Determine the (x, y) coordinate at the center of the cell enclosing the given text.  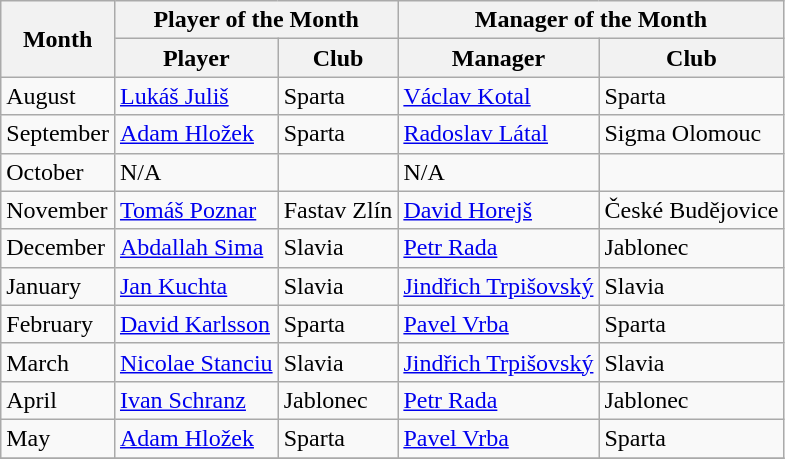
Sigma Olomouc (692, 134)
March (58, 362)
November (58, 210)
Lukáš Juliš (196, 96)
Abdallah Sima (196, 248)
Radoslav Látal (498, 134)
Jan Kuchta (196, 286)
April (58, 400)
May (58, 438)
Manager of the Month (591, 20)
Václav Kotal (498, 96)
August (58, 96)
October (58, 172)
David Karlsson (196, 324)
Ivan Schranz (196, 400)
Month (58, 39)
December (58, 248)
Tomáš Poznar (196, 210)
Nicolae Stanciu (196, 362)
České Budějovice (692, 210)
Fastav Zlín (338, 210)
Player of the Month (256, 20)
February (58, 324)
September (58, 134)
David Horejš (498, 210)
January (58, 286)
Manager (498, 58)
Player (196, 58)
